Determine the (x, y) coordinate at the center of the cell enclosing the given text.  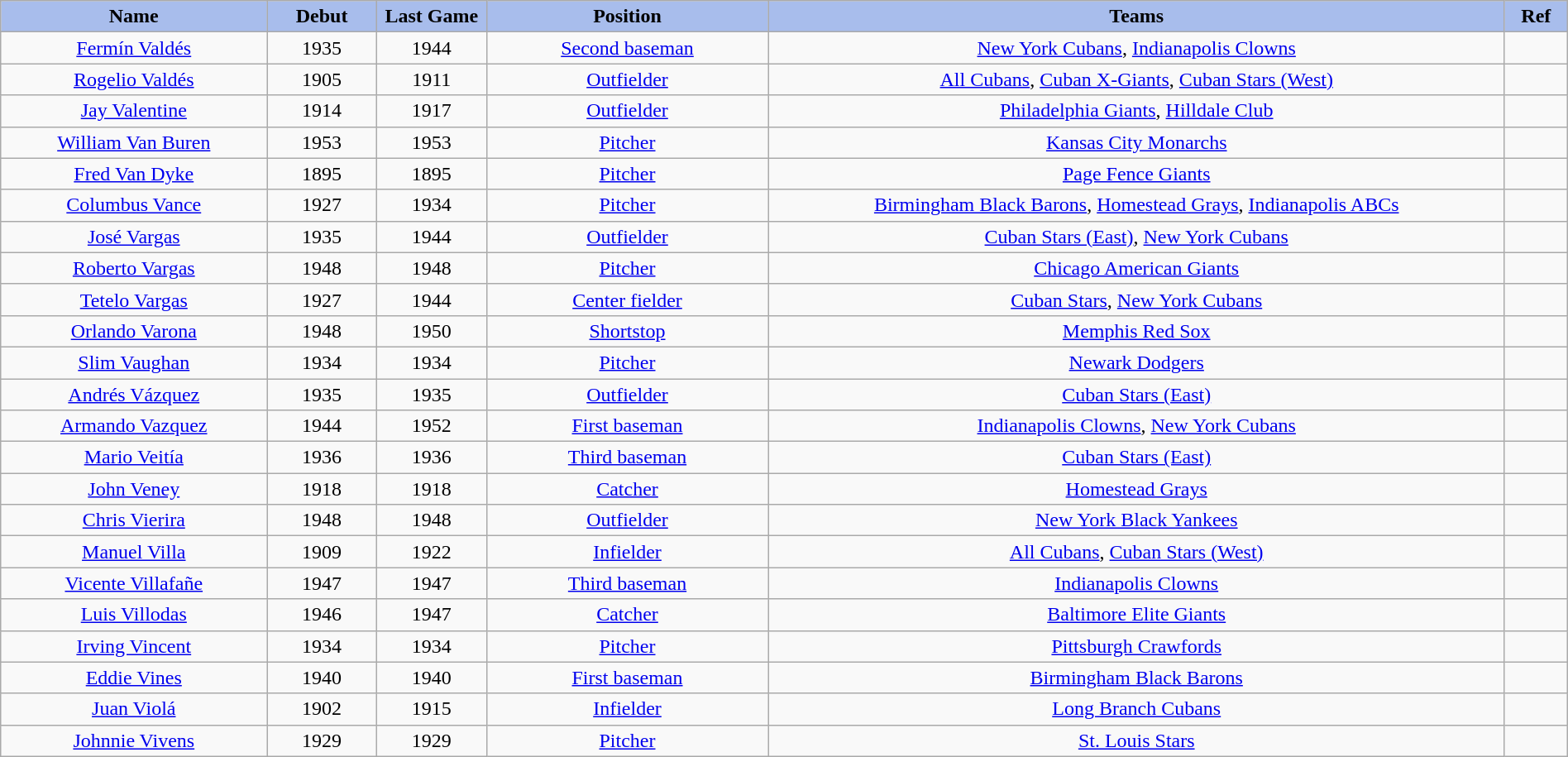
1950 (432, 331)
Chris Vierira (134, 520)
Manuel Villa (134, 552)
All Cubans, Cuban X-Giants, Cuban Stars (West) (1136, 79)
Rogelio Valdés (134, 79)
Birmingham Black Barons (1136, 678)
Teams (1136, 17)
Andrés Vázquez (134, 395)
Vicente Villafañe (134, 583)
New York Black Yankees (1136, 520)
Debut (323, 17)
Juan Violá (134, 709)
Position (627, 17)
Armando Vazquez (134, 426)
Newark Dodgers (1136, 362)
Orlando Varona (134, 331)
José Vargas (134, 237)
Kansas City Monarchs (1136, 142)
Baltimore Elite Giants (1136, 615)
Eddie Vines (134, 678)
1952 (432, 426)
William Van Buren (134, 142)
Indianapolis Clowns (1136, 583)
Mario Veitía (134, 458)
1915 (432, 709)
Memphis Red Sox (1136, 331)
St. Louis Stars (1136, 740)
Slim Vaughan (134, 362)
Luis Villodas (134, 615)
Homestead Grays (1136, 489)
1917 (432, 111)
Philadelphia Giants, Hilldale Club (1136, 111)
Tetelo Vargas (134, 299)
1909 (323, 552)
Irving Vincent (134, 646)
Birmingham Black Barons, Homestead Grays, Indianapolis ABCs (1136, 205)
Johnnie Vivens (134, 740)
Cuban Stars, New York Cubans (1136, 299)
Fred Van Dyke (134, 174)
Jay Valentine (134, 111)
Indianapolis Clowns, New York Cubans (1136, 426)
Center fielder (627, 299)
Shortstop (627, 331)
Roberto Vargas (134, 268)
1905 (323, 79)
All Cubans, Cuban Stars (West) (1136, 552)
Columbus Vance (134, 205)
1914 (323, 111)
Second baseman (627, 48)
New York Cubans, Indianapolis Clowns (1136, 48)
1902 (323, 709)
Ref (1536, 17)
1946 (323, 615)
Page Fence Giants (1136, 174)
Pittsburgh Crawfords (1136, 646)
John Veney (134, 489)
1922 (432, 552)
Cuban Stars (East), New York Cubans (1136, 237)
Last Game (432, 17)
Fermín Valdés (134, 48)
1911 (432, 79)
Name (134, 17)
Chicago American Giants (1136, 268)
Long Branch Cubans (1136, 709)
